Output the (x, y) coordinate of the center of the cell containing the given text.  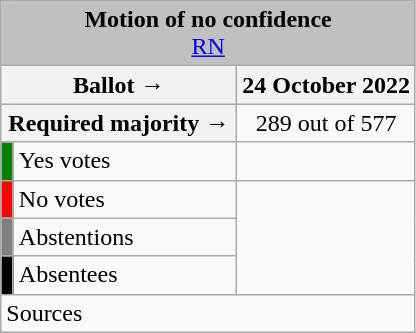
Motion of no confidence RN (208, 34)
Absentees (125, 275)
Ballot → (119, 85)
Sources (208, 313)
Yes votes (125, 161)
24 October 2022 (326, 85)
Abstentions (125, 237)
No votes (125, 199)
Required majority → (119, 123)
289 out of 577 (326, 123)
